For the text-containing cell, return its midpoint in [x, y] coordinate format. 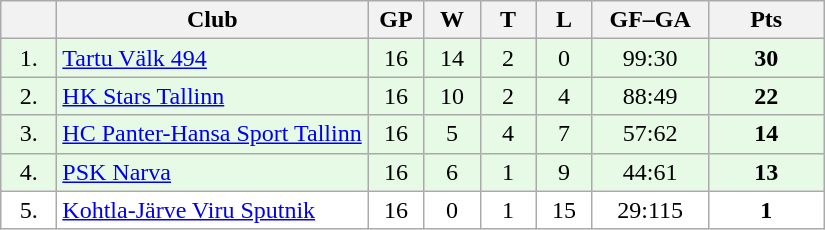
Club [212, 20]
2. [29, 96]
L [564, 20]
Kohtla-Järve Viru Sputnik [212, 210]
10 [452, 96]
W [452, 20]
57:62 [650, 134]
HC Panter-Hansa Sport Tallinn [212, 134]
5 [452, 134]
99:30 [650, 58]
5. [29, 210]
9 [564, 172]
44:61 [650, 172]
PSK Narva [212, 172]
30 [766, 58]
1. [29, 58]
GP [396, 20]
T [508, 20]
88:49 [650, 96]
22 [766, 96]
4. [29, 172]
GF–GA [650, 20]
Tartu Välk 494 [212, 58]
Pts [766, 20]
3. [29, 134]
7 [564, 134]
29:115 [650, 210]
HK Stars Tallinn [212, 96]
6 [452, 172]
15 [564, 210]
13 [766, 172]
